Return the [X, Y] coordinate for the center point of the cell that contains the specified text.  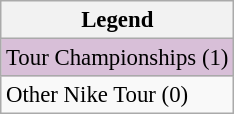
Legend [118, 20]
Other Nike Tour (0) [118, 95]
Tour Championships (1) [118, 58]
